Scan for the cell matching the given text and deliver its [X, Y] coordinate at center. 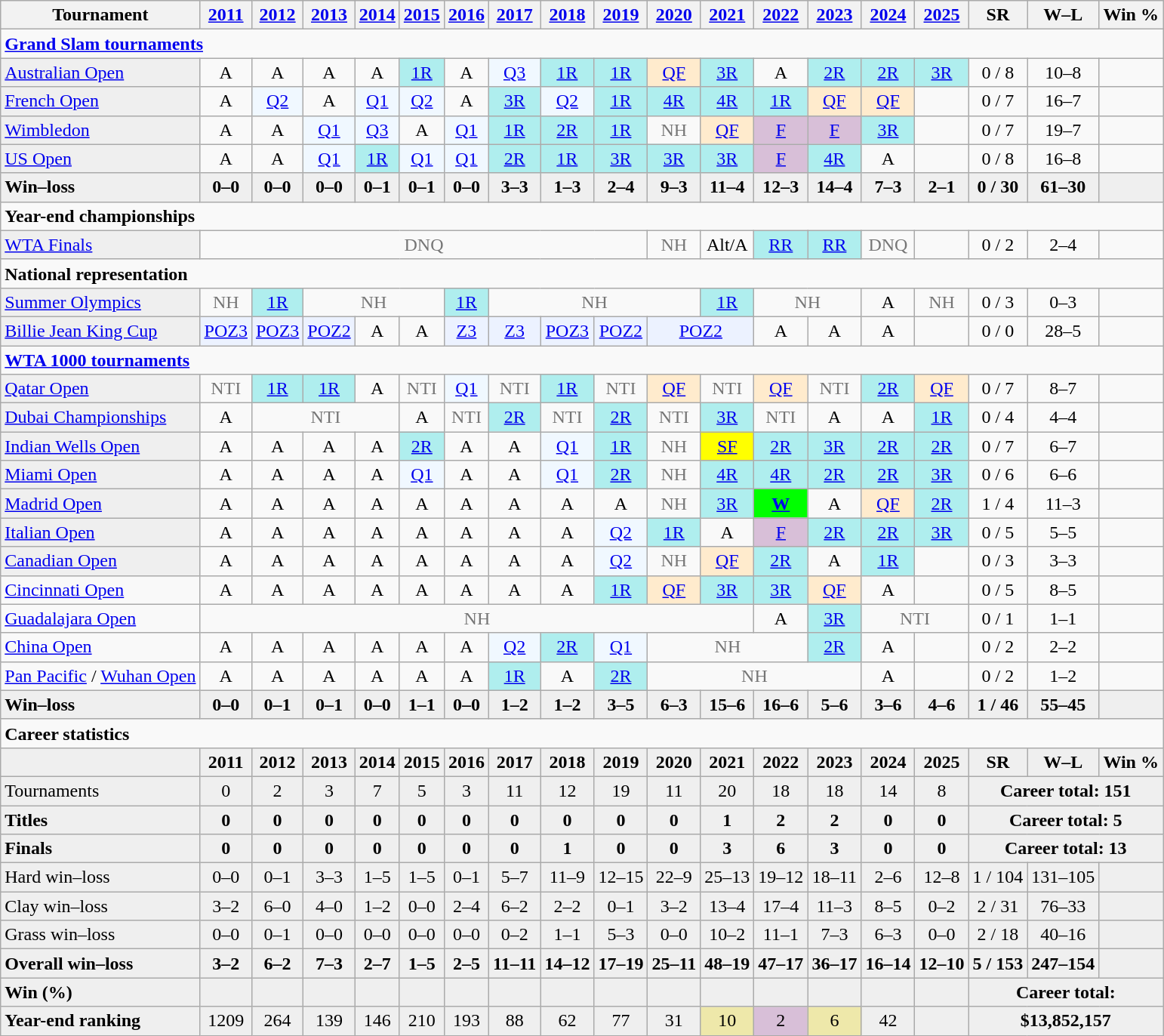
62 [568, 1021]
Grand Slam tournaments [582, 44]
11–11 [514, 964]
2–6 [888, 877]
Overall win–loss [100, 964]
12–8 [942, 877]
7 [377, 791]
0 / 6 [998, 475]
2 / 18 [998, 935]
French Open [100, 101]
Summer Olympics [100, 302]
10 [728, 1021]
88 [514, 1021]
11–1 [781, 935]
Australian Open [100, 72]
25–11 [674, 964]
19 [620, 791]
Cincinnati Open [100, 590]
10–8 [1063, 72]
17–19 [620, 964]
6–6 [1063, 475]
W [781, 504]
Tournaments [100, 791]
8–7 [1063, 389]
Wimbledon [100, 130]
193 [467, 1021]
Pan Pacific / Wuhan Open [100, 676]
Italian Open [100, 532]
12 [568, 791]
WTA Finals [100, 245]
11–9 [568, 877]
Year-end championships [582, 216]
18–11 [835, 877]
8 [942, 791]
4–4 [1063, 418]
6–0 [277, 906]
National representation [582, 273]
16–8 [1063, 159]
0 / 4 [998, 418]
$13,852,157 [1066, 1021]
0–3 [1063, 302]
1 / 4 [998, 504]
Career total: [1066, 992]
5 [421, 791]
210 [421, 1021]
0 / 0 [998, 331]
5–3 [620, 935]
Career statistics [582, 733]
2–1 [942, 187]
14–4 [835, 187]
Tournament [100, 15]
5 / 153 [998, 964]
15–6 [728, 705]
0 / 30 [998, 187]
42 [888, 1021]
Career total: 151 [1066, 791]
48–19 [728, 964]
12–15 [620, 877]
1 / 46 [998, 705]
139 [329, 1021]
3–5 [620, 705]
11–4 [728, 187]
Grass win–loss [100, 935]
19–7 [1063, 130]
Titles [100, 819]
2 / 31 [998, 906]
Finals [100, 849]
36–17 [835, 964]
Year-end ranking [100, 1021]
0 / 1 [998, 618]
Indian Wells Open [100, 446]
Alt/A [728, 245]
16–7 [1063, 101]
264 [277, 1021]
131–105 [1063, 877]
5–6 [835, 705]
WTA 1000 tournaments [582, 360]
Career total: 13 [1066, 849]
16–6 [781, 705]
9–3 [674, 187]
55–45 [1063, 705]
Guadalajara Open [100, 618]
5–7 [514, 877]
20 [728, 791]
1–3 [568, 187]
14–12 [568, 964]
19–12 [781, 877]
12–3 [781, 187]
10–2 [728, 935]
61–30 [1063, 187]
12–10 [942, 964]
77 [620, 1021]
4–0 [329, 906]
2–5 [467, 964]
47–17 [781, 964]
40–16 [1063, 935]
6–7 [1063, 446]
China Open [100, 647]
14 [888, 791]
Dubai Championships [100, 418]
16–14 [888, 964]
5–5 [1063, 532]
Canadian Open [100, 561]
3–6 [888, 705]
31 [674, 1021]
Billie Jean King Cup [100, 331]
247–154 [1063, 964]
146 [377, 1021]
Win (%) [100, 992]
28–5 [1063, 331]
22–9 [674, 877]
17–4 [781, 906]
Madrid Open [100, 504]
4–6 [942, 705]
US Open [100, 159]
Hard win–loss [100, 877]
Miami Open [100, 475]
1 / 104 [998, 877]
25–13 [728, 877]
13–4 [728, 906]
1209 [226, 1021]
Clay win–loss [100, 906]
76–33 [1063, 906]
SF [728, 446]
Career total: 5 [1066, 819]
Qatar Open [100, 389]
2–7 [377, 964]
